Pinpoint the cell where the given text exists, returning its (X, Y) midpoint coordinate. 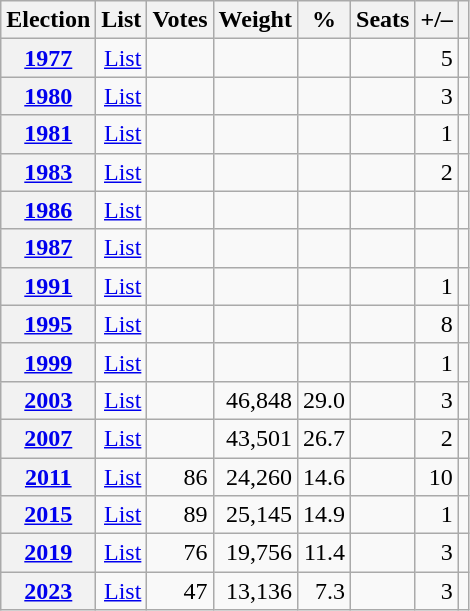
1980 (48, 96)
Votes (180, 20)
2011 (48, 477)
1999 (48, 362)
26.7 (324, 438)
2023 (48, 591)
14.9 (324, 515)
25,145 (255, 515)
24,260 (255, 477)
86 (180, 477)
1995 (48, 324)
13,136 (255, 591)
76 (180, 553)
11.4 (324, 553)
2003 (48, 400)
19,756 (255, 553)
2019 (48, 553)
% (324, 20)
1981 (48, 134)
1991 (48, 286)
2015 (48, 515)
1983 (48, 172)
29.0 (324, 400)
89 (180, 515)
46,848 (255, 400)
5 (436, 58)
14.6 (324, 477)
2007 (48, 438)
Weight (255, 20)
7.3 (324, 591)
1987 (48, 248)
10 (436, 477)
Election (48, 20)
Seats (383, 20)
1977 (48, 58)
43,501 (255, 438)
8 (436, 324)
47 (180, 591)
1986 (48, 210)
+/– (436, 20)
